Scan for the cell matching the given text and deliver its [x, y] coordinate at center. 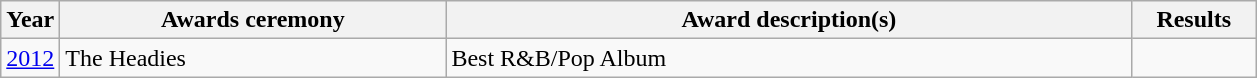
2012 [30, 58]
The Headies [253, 58]
Results [1194, 20]
Best R&B/Pop Album [789, 58]
Award description(s) [789, 20]
Year [30, 20]
Awards ceremony [253, 20]
